Return (x, y) of the center of cell containing provided text 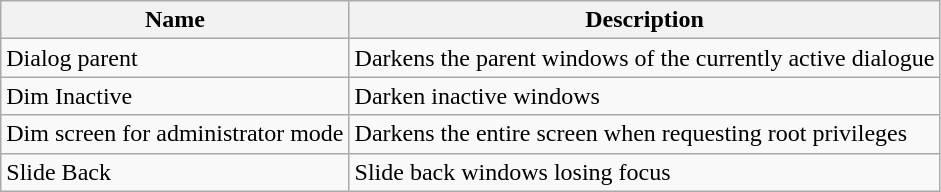
Darkens the parent windows of the currently active dialogue (644, 58)
Slide back windows losing focus (644, 172)
Description (644, 20)
Dialog parent (175, 58)
Darkens the entire screen when requesting root privileges (644, 134)
Darken inactive windows (644, 96)
Dim screen for administrator mode (175, 134)
Name (175, 20)
Dim Inactive (175, 96)
Slide Back (175, 172)
